Determine the [x, y] coordinate at the center of the cell enclosing the given text.  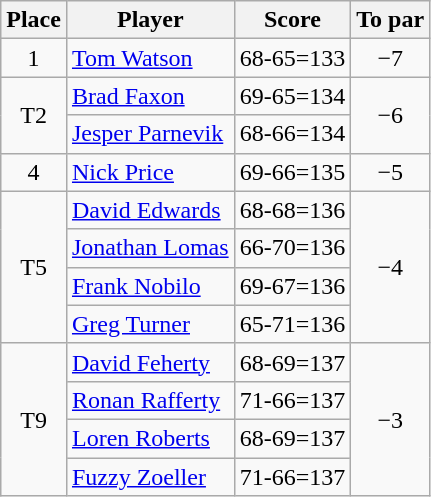
68-65=133 [292, 58]
−5 [390, 172]
4 [34, 172]
68-66=134 [292, 134]
David Feherty [150, 362]
−7 [390, 58]
68-68=136 [292, 210]
Nick Price [150, 172]
69-65=134 [292, 96]
David Edwards [150, 210]
65-71=136 [292, 324]
69-66=135 [292, 172]
−4 [390, 267]
69-67=136 [292, 286]
−6 [390, 115]
Greg Turner [150, 324]
1 [34, 58]
T9 [34, 419]
Loren Roberts [150, 438]
Place [34, 20]
Tom Watson [150, 58]
Brad Faxon [150, 96]
T2 [34, 115]
66-70=136 [292, 248]
Player [150, 20]
Score [292, 20]
To par [390, 20]
−3 [390, 419]
Jonathan Lomas [150, 248]
Frank Nobilo [150, 286]
Fuzzy Zoeller [150, 477]
T5 [34, 267]
Jesper Parnevik [150, 134]
Ronan Rafferty [150, 400]
